Return [X, Y] of the center of cell containing provided text 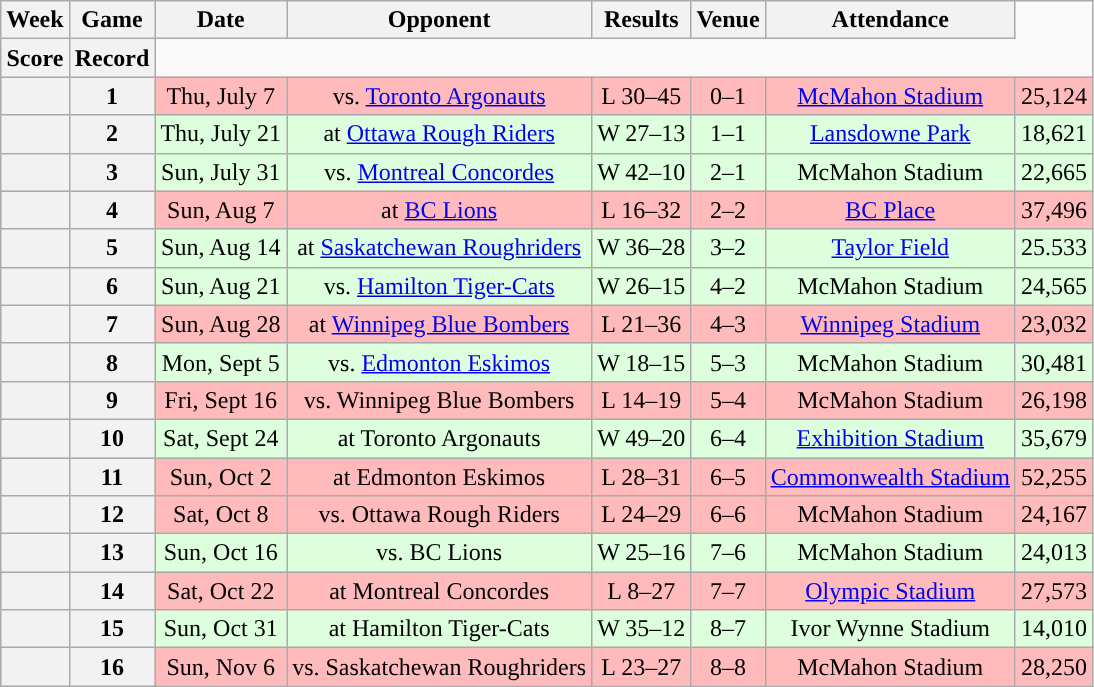
4–3 [728, 324]
10 [112, 438]
Sun, Oct 2 [221, 477]
25.533 [1054, 248]
Opponent [440, 20]
Sun, Aug 21 [221, 286]
5–3 [728, 362]
2–1 [728, 172]
at Saskatchewan Roughriders [440, 248]
8 [112, 362]
1 [112, 96]
7–7 [728, 591]
L 28–31 [642, 477]
L 24–29 [642, 515]
L 30–45 [642, 96]
L 21–36 [642, 324]
18,621 [1054, 134]
L 14–19 [642, 400]
vs. Ottawa Rough Riders [440, 515]
52,255 [1054, 477]
at Ottawa Rough Riders [440, 134]
at Hamilton Tiger-Cats [440, 629]
Sat, Oct 8 [221, 515]
BC Place [890, 210]
16 [112, 667]
L 23–27 [642, 667]
30,481 [1054, 362]
6 [112, 286]
8–7 [728, 629]
W 25–16 [642, 553]
Lansdowne Park [890, 134]
Sun, Nov 6 [221, 667]
15 [112, 629]
at Montreal Concordes [440, 591]
at BC Lions [440, 210]
W 18–15 [642, 362]
6–6 [728, 515]
22,665 [1054, 172]
Week [35, 20]
3–2 [728, 248]
Sat, Sept 24 [221, 438]
W 27–13 [642, 134]
Score [35, 58]
vs. Hamilton Tiger-Cats [440, 286]
9 [112, 400]
Sun, Oct 31 [221, 629]
5 [112, 248]
4 [112, 210]
2–2 [728, 210]
1–1 [728, 134]
Date [221, 20]
Mon, Sept 5 [221, 362]
Commonwealth Stadium [890, 477]
12 [112, 515]
6–4 [728, 438]
24,167 [1054, 515]
Winnipeg Stadium [890, 324]
at Winnipeg Blue Bombers [440, 324]
Fri, Sept 16 [221, 400]
Sat, Oct 22 [221, 591]
Results [642, 20]
vs. Toronto Argonauts [440, 96]
13 [112, 553]
W 42–10 [642, 172]
vs. Winnipeg Blue Bombers [440, 400]
Sun, Oct 16 [221, 553]
26,198 [1054, 400]
14 [112, 591]
vs. Montreal Concordes [440, 172]
at Edmonton Eskimos [440, 477]
Sun, Aug 28 [221, 324]
vs. BC Lions [440, 553]
35,679 [1054, 438]
5–4 [728, 400]
24,013 [1054, 553]
vs. Edmonton Eskimos [440, 362]
Game [112, 20]
11 [112, 477]
24,565 [1054, 286]
7–6 [728, 553]
2 [112, 134]
vs. Saskatchewan Roughriders [440, 667]
Sun, July 31 [221, 172]
L 8–27 [642, 591]
Thu, July 21 [221, 134]
Taylor Field [890, 248]
W 49–20 [642, 438]
23,032 [1054, 324]
Attendance [890, 20]
Record [112, 58]
Sun, Aug 7 [221, 210]
37,496 [1054, 210]
8–8 [728, 667]
W 35–12 [642, 629]
Ivor Wynne Stadium [890, 629]
Venue [728, 20]
3 [112, 172]
0–1 [728, 96]
L 16–32 [642, 210]
25,124 [1054, 96]
Sun, Aug 14 [221, 248]
W 26–15 [642, 286]
at Toronto Argonauts [440, 438]
7 [112, 324]
27,573 [1054, 591]
W 36–28 [642, 248]
Thu, July 7 [221, 96]
28,250 [1054, 667]
4–2 [728, 286]
Olympic Stadium [890, 591]
6–5 [728, 477]
Exhibition Stadium [890, 438]
14,010 [1054, 629]
